Return [X, Y] of the center of cell containing provided text 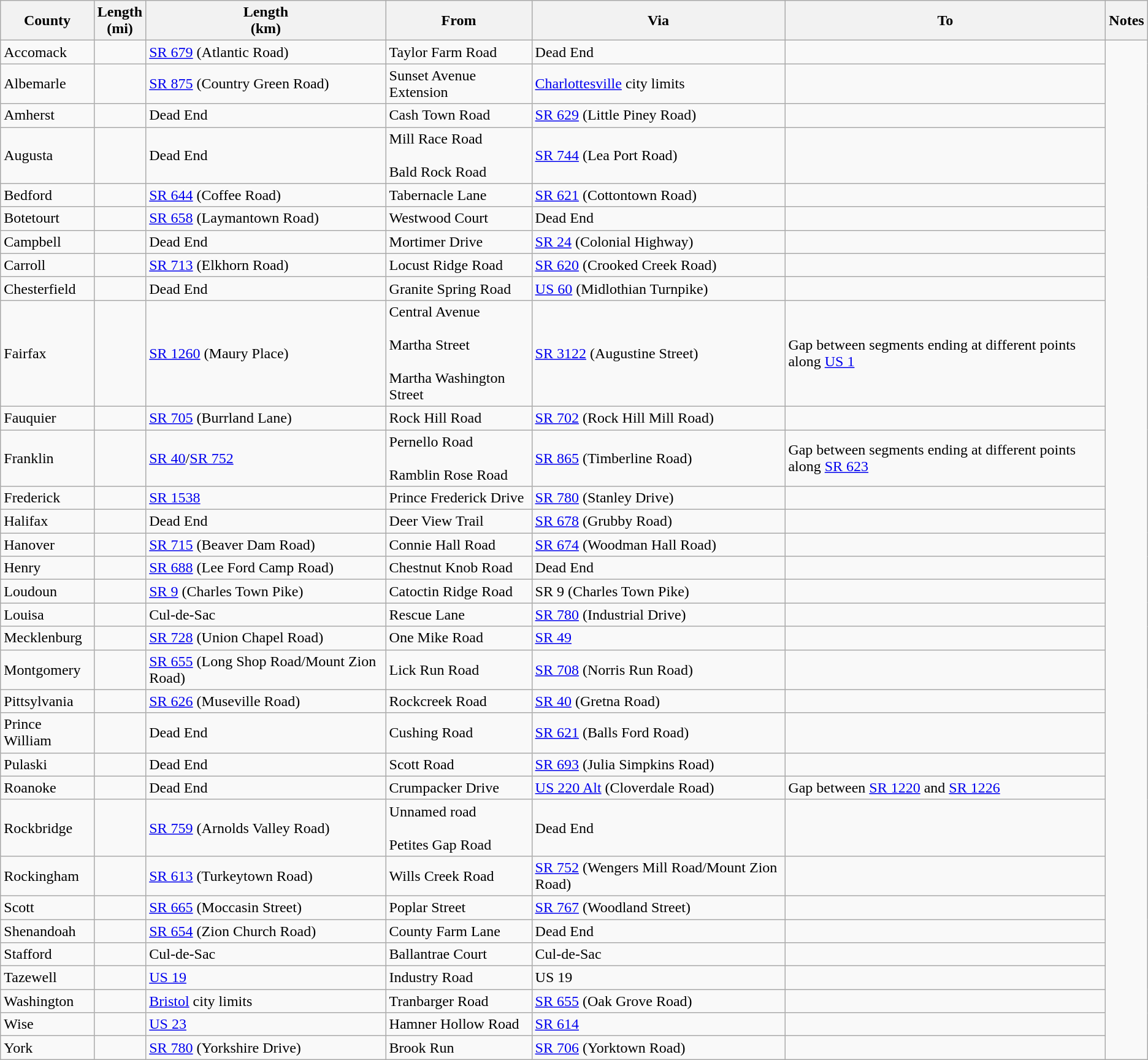
US 220 Alt (Cloverdale Road) [659, 788]
One Mike Road [459, 638]
SR 708 (Norris Run Road) [659, 670]
Notes [1127, 21]
Locust Ridge Road [459, 265]
SR 613 (Turkeytown Road) [266, 876]
Mecklenburg [48, 638]
SR 1538 [266, 498]
Rock Hill Road [459, 418]
SR 24 (Colonial Highway) [659, 242]
US 60 (Midlothian Turnpike) [659, 288]
Sunset Avenue Extension [459, 83]
Charlottesville city limits [659, 83]
From [459, 21]
Length(mi) [120, 21]
Bedford [48, 195]
SR 728 (Union Chapel Road) [266, 638]
Shenandoah [48, 931]
Rescue Lane [459, 615]
Crumpacker Drive [459, 788]
SR 752 (Wengers Mill Road/Mount Zion Road) [659, 876]
Fauquier [48, 418]
Halifax [48, 521]
Augusta [48, 155]
Botetourt [48, 218]
Gap between SR 1220 and SR 1226 [946, 788]
County Farm Lane [459, 931]
Wise [48, 1024]
Central AvenueMartha StreetMartha Washington Street [459, 353]
SR 678 (Grubby Road) [659, 521]
SR 621 (Balls Ford Road) [659, 732]
SR 614 [659, 1024]
Chesterfield [48, 288]
SR 3122 (Augustine Street) [659, 353]
Loudoun [48, 591]
SR 629 (Little Piney Road) [659, 115]
Scott Road [459, 764]
Via [659, 21]
SR 644 (Coffee Road) [266, 195]
Tabernacle Lane [459, 195]
Industry Road [459, 978]
Deer View Trail [459, 521]
SR 49 [659, 638]
Granite Spring Road [459, 288]
Fairfax [48, 353]
Stafford [48, 954]
Pernello RoadRamblin Rose Road [459, 458]
Bristol city limits [266, 1001]
Campbell [48, 242]
Hamner Hollow Road [459, 1024]
Henry [48, 568]
County [48, 21]
SR 654 (Zion Church Road) [266, 931]
SR 759 (Arnolds Valley Road) [266, 828]
SR 674 (Woodman Hall Road) [659, 545]
Rockcreek Road [459, 701]
Gap between segments ending at different points along US 1 [946, 353]
Albemarle [48, 83]
Mortimer Drive [459, 242]
Unnamed roadPetites Gap Road [459, 828]
Tranbarger Road [459, 1001]
SR 780 (Stanley Drive) [659, 498]
Pittsylvania [48, 701]
SR 40 (Gretna Road) [659, 701]
Catoctin Ridge Road [459, 591]
Connie Hall Road [459, 545]
Louisa [48, 615]
Tazewell [48, 978]
SR 665 (Moccasin Street) [266, 907]
Amherst [48, 115]
SR 865 (Timberline Road) [659, 458]
Hanover [48, 545]
SR 713 (Elkhorn Road) [266, 265]
SR 767 (Woodland Street) [659, 907]
Roanoke [48, 788]
Cushing Road [459, 732]
York [48, 1048]
Length(km) [266, 21]
SR 715 (Beaver Dam Road) [266, 545]
Lick Run Road [459, 670]
SR 679 (Atlantic Road) [266, 52]
Taylor Farm Road [459, 52]
Pulaski [48, 764]
SR 693 (Julia Simpkins Road) [659, 764]
To [946, 21]
US 23 [266, 1024]
Poplar Street [459, 907]
SR 658 (Laymantown Road) [266, 218]
Franklin [48, 458]
SR 780 (Yorkshire Drive) [266, 1048]
SR 621 (Cottontown Road) [659, 195]
Wills Creek Road [459, 876]
Rockbridge [48, 828]
Mill Race RoadBald Rock Road [459, 155]
Chestnut Knob Road [459, 568]
SR 626 (Museville Road) [266, 701]
SR 655 (Long Shop Road/Mount Zion Road) [266, 670]
SR 702 (Rock Hill Mill Road) [659, 418]
SR 780 (Industrial Drive) [659, 615]
Rockingham [48, 876]
Cash Town Road [459, 115]
Montgomery [48, 670]
Brook Run [459, 1048]
Frederick [48, 498]
Carroll [48, 265]
Washington [48, 1001]
SR 655 (Oak Grove Road) [659, 1001]
Ballantrae Court [459, 954]
SR 620 (Crooked Creek Road) [659, 265]
Scott [48, 907]
SR 744 (Lea Port Road) [659, 155]
Accomack [48, 52]
Prince Frederick Drive [459, 498]
Gap between segments ending at different points along SR 623 [946, 458]
SR 1260 (Maury Place) [266, 353]
Prince William [48, 732]
SR 705 (Burrland Lane) [266, 418]
SR 40/SR 752 [266, 458]
SR 688 (Lee Ford Camp Road) [266, 568]
Westwood Court [459, 218]
SR 875 (Country Green Road) [266, 83]
SR 706 (Yorktown Road) [659, 1048]
